Locate the cell with the specified text and output its [x, y] center coordinate. 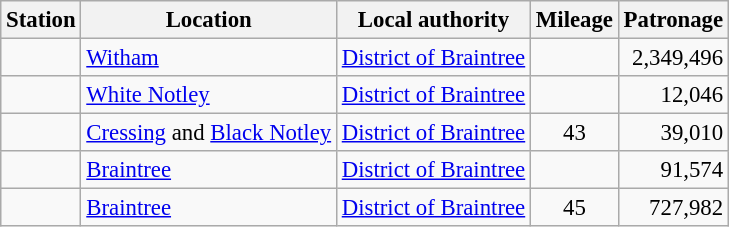
Cressing and Black Notley [208, 133]
45 [575, 208]
Location [208, 20]
Patronage [673, 20]
39,010 [673, 133]
43 [575, 133]
White Notley [208, 95]
12,046 [673, 95]
Mileage [575, 20]
2,349,496 [673, 58]
Witham [208, 58]
Local authority [433, 20]
727,982 [673, 208]
Station [41, 20]
91,574 [673, 170]
